Locate the cell with the specified text and output its (X, Y) center coordinate. 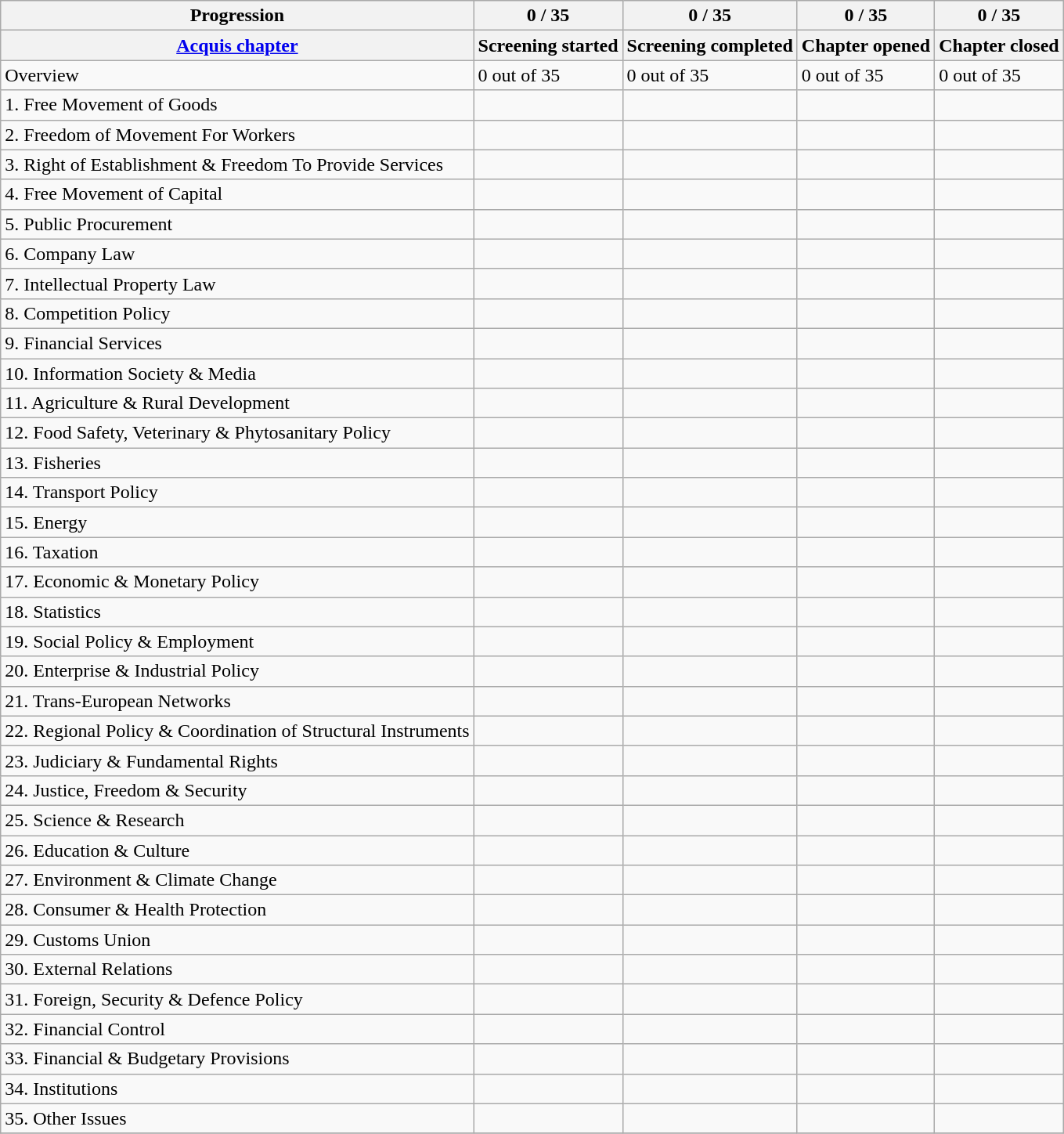
16. Taxation (237, 552)
31. Foreign, Security & Defence Policy (237, 999)
24. Justice, Freedom & Security (237, 790)
26. Education & Culture (237, 850)
29. Customs Union (237, 940)
12. Food Safety, Veterinary & Phytosanitary Policy (237, 433)
32. Financial Control (237, 1029)
3. Right of Establishment & Freedom To Provide Services (237, 164)
23. Judiciary & Fundamental Rights (237, 760)
25. Science & Research (237, 820)
17. Economic & Monetary Policy (237, 582)
19. Social Policy & Employment (237, 641)
Progression (237, 16)
13. Fisheries (237, 463)
10. Information Society & Media (237, 374)
11. Agriculture & Rural Development (237, 403)
Chapter opened (866, 45)
27. Environment & Climate Change (237, 880)
33. Financial & Budgetary Provisions (237, 1059)
Acquis chapter (237, 45)
4. Free Movement of Capital (237, 194)
1. Free Movement of Goods (237, 105)
20. Enterprise & Industrial Policy (237, 671)
5. Public Procurement (237, 224)
21. Trans-European Networks (237, 701)
2. Freedom of Movement For Workers (237, 135)
Chapter closed (999, 45)
Screening started (548, 45)
14. Transport Policy (237, 493)
28. Consumer & Health Protection (237, 910)
22. Regional Policy & Coordination of Structural Instruments (237, 731)
Screening completed (709, 45)
7. Intellectual Property Law (237, 283)
35. Other Issues (237, 1118)
6. Company Law (237, 254)
8. Competition Policy (237, 313)
Overview (237, 75)
15. Energy (237, 522)
34. Institutions (237, 1089)
18. Statistics (237, 612)
30. External Relations (237, 970)
9. Financial Services (237, 343)
